Return [x, y] of the center of cell containing provided text 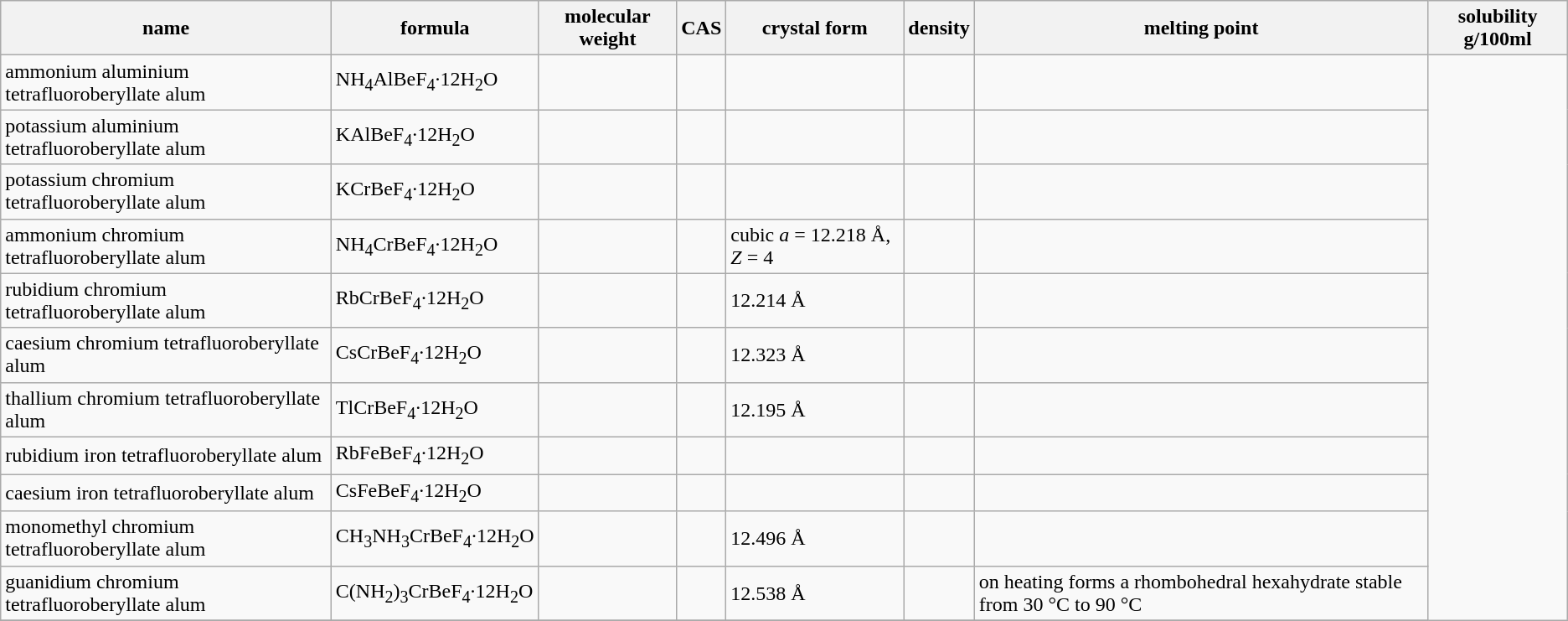
RbCrBeF4·12H2O [435, 300]
12.323 Å [815, 355]
C(NH2)3CrBeF4·12H2O [435, 593]
on heating forms a rhombohedral hexahydrate stable from 30 °C to 90 °C [1201, 593]
crystal form [815, 28]
solubility g/100ml [1498, 28]
KAlBeF4·12H2O [435, 137]
KCrBeF4·12H2O [435, 191]
TlCrBeF4·12H2O [435, 409]
rubidium iron tetrafluoroberyllate alum [166, 455]
CsCrBeF4·12H2O [435, 355]
12.195 Å [815, 409]
cubic a = 12.218 Å, Z = 4 [815, 246]
ammonium chromium tetrafluoroberyllate alum [166, 246]
12.496 Å [815, 538]
molecular weight [608, 28]
12.214 Å [815, 300]
name [166, 28]
CAS [702, 28]
12.538 Å [815, 593]
thallium chromium tetrafluoroberyllate alum [166, 409]
RbFeBeF4·12H2O [435, 455]
ammonium aluminium tetrafluoroberyllate alum [166, 82]
guanidium chromium tetrafluoroberyllate alum [166, 593]
formula [435, 28]
potassium aluminium tetrafluoroberyllate alum [166, 137]
NH4CrBeF4·12H2O [435, 246]
NH4AlBeF4·12H2O [435, 82]
caesium chromium tetrafluoroberyllate alum [166, 355]
rubidium chromium tetrafluoroberyllate alum [166, 300]
CsFeBeF4·12H2O [435, 493]
density [939, 28]
potassium chromium tetrafluoroberyllate alum [166, 191]
caesium iron tetrafluoroberyllate alum [166, 493]
melting point [1201, 28]
CH3NH3CrBeF4·12H2O [435, 538]
monomethyl chromium tetrafluoroberyllate alum [166, 538]
